Return the (x, y) coordinate for the center point of the cell that contains the specified text.  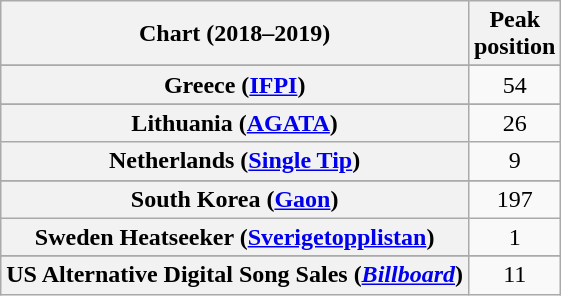
Sweden Heatseeker (Sverigetopplistan) (235, 237)
197 (514, 199)
54 (514, 85)
26 (514, 123)
Netherlands (Single Tip) (235, 161)
9 (514, 161)
11 (514, 275)
South Korea (Gaon) (235, 199)
Greece (IFPI) (235, 85)
Lithuania (AGATA) (235, 123)
1 (514, 237)
Peak position (514, 34)
US Alternative Digital Song Sales (Billboard) (235, 275)
Chart (2018–2019) (235, 34)
